Search for the cell housing the specified text and yield its (X, Y) center coordinate. 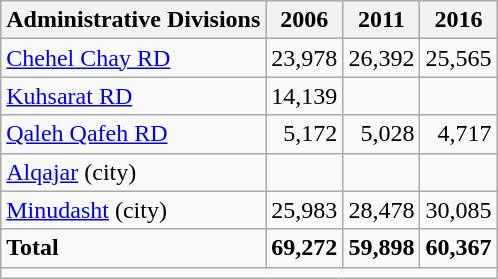
Alqajar (city) (134, 172)
60,367 (458, 248)
25,983 (304, 210)
4,717 (458, 134)
2016 (458, 20)
5,028 (382, 134)
5,172 (304, 134)
25,565 (458, 58)
26,392 (382, 58)
28,478 (382, 210)
69,272 (304, 248)
Kuhsarat RD (134, 96)
Minudasht (city) (134, 210)
Total (134, 248)
23,978 (304, 58)
Qaleh Qafeh RD (134, 134)
2006 (304, 20)
30,085 (458, 210)
59,898 (382, 248)
2011 (382, 20)
Administrative Divisions (134, 20)
Chehel Chay RD (134, 58)
14,139 (304, 96)
